Output the [x, y] coordinate of the center of the cell containing the given text.  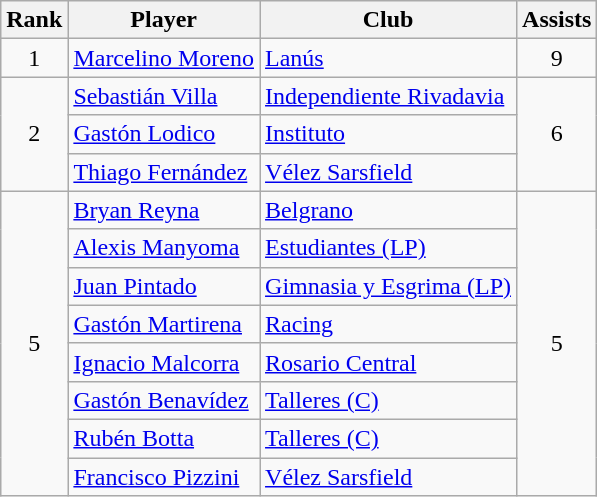
Rubén Botta [164, 438]
Rank [34, 20]
Bryan Reyna [164, 210]
Gastón Martirena [164, 324]
Alexis Manyoma [164, 248]
1 [34, 58]
9 [557, 58]
Estudiantes (LP) [388, 248]
Gastón Lodico [164, 134]
Lanús [388, 58]
Gimnasia y Esgrima (LP) [388, 286]
Thiago Fernández [164, 172]
Ignacio Malcorra [164, 362]
Racing [388, 324]
Club [388, 20]
Gastón Benavídez [164, 400]
Assists [557, 20]
Player [164, 20]
Rosario Central [388, 362]
2 [34, 134]
Instituto [388, 134]
Marcelino Moreno [164, 58]
Francisco Pizzini [164, 477]
Independiente Rivadavia [388, 96]
6 [557, 134]
Sebastián Villa [164, 96]
Juan Pintado [164, 286]
Belgrano [388, 210]
